Locate the cell with the specified text and output its (x, y) center coordinate. 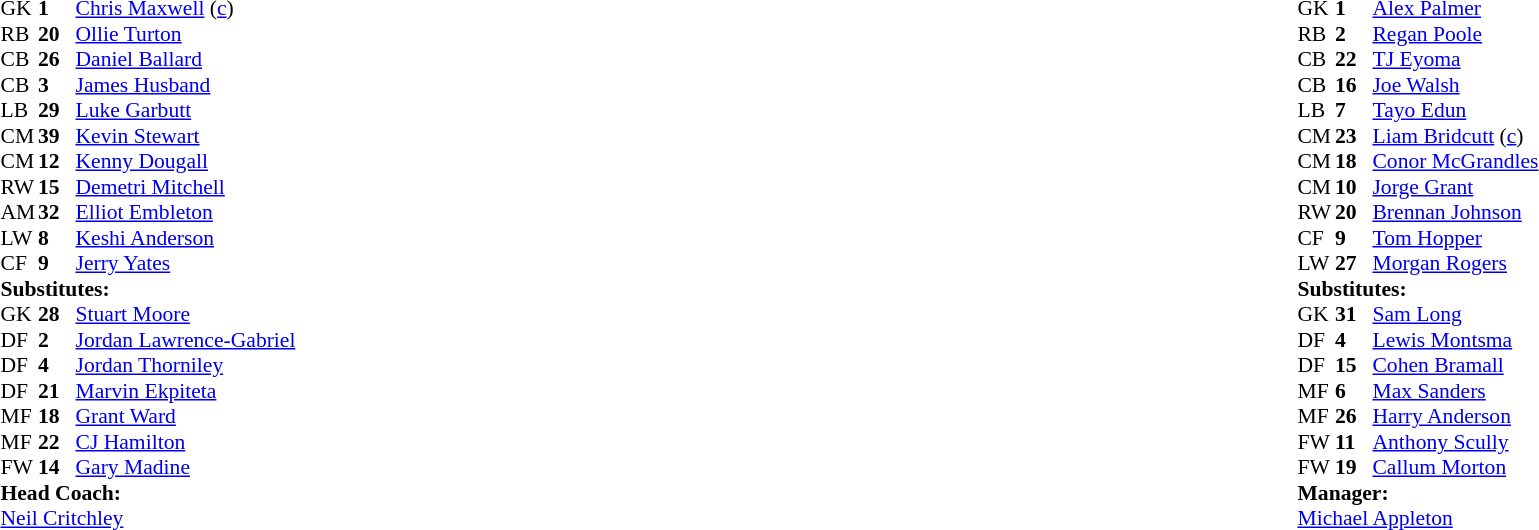
Conor McGrandles (1455, 161)
Jordan Thorniley (186, 365)
TJ Eyoma (1455, 59)
Sam Long (1455, 315)
James Husband (186, 85)
Gary Madine (186, 467)
Liam Bridcutt (c) (1455, 136)
Jorge Grant (1455, 187)
Jordan Lawrence-Gabriel (186, 340)
12 (57, 161)
Callum Morton (1455, 467)
Elliot Embleton (186, 213)
Daniel Ballard (186, 59)
19 (1354, 467)
Harry Anderson (1455, 417)
Joe Walsh (1455, 85)
21 (57, 391)
Max Sanders (1455, 391)
Lewis Montsma (1455, 340)
Cohen Bramall (1455, 365)
Manager: (1418, 493)
6 (1354, 391)
Marvin Ekpiteta (186, 391)
10 (1354, 187)
Brennan Johnson (1455, 213)
23 (1354, 136)
27 (1354, 263)
AM (19, 213)
Head Coach: (148, 493)
8 (57, 238)
Kenny Dougall (186, 161)
32 (57, 213)
Morgan Rogers (1455, 263)
Stuart Moore (186, 315)
Keshi Anderson (186, 238)
31 (1354, 315)
3 (57, 85)
Jerry Yates (186, 263)
Anthony Scully (1455, 442)
28 (57, 315)
7 (1354, 111)
29 (57, 111)
Ollie Turton (186, 34)
Luke Garbutt (186, 111)
Tom Hopper (1455, 238)
16 (1354, 85)
Grant Ward (186, 417)
Tayo Edun (1455, 111)
Kevin Stewart (186, 136)
CJ Hamilton (186, 442)
Demetri Mitchell (186, 187)
14 (57, 467)
39 (57, 136)
11 (1354, 442)
Regan Poole (1455, 34)
